Determine the [X, Y] coordinate at the center of the cell enclosing the given text.  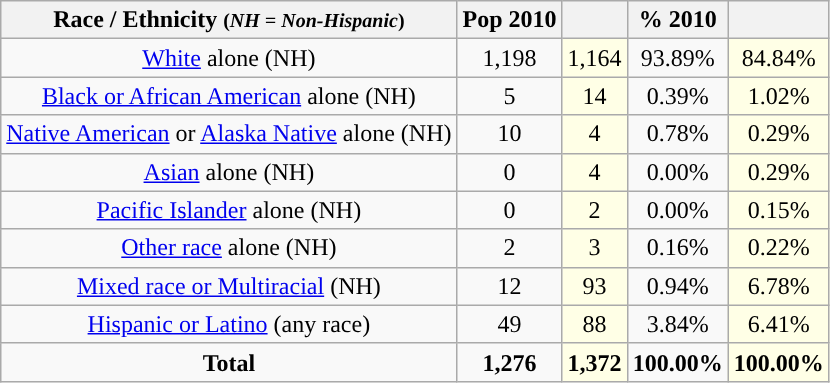
1,198 [510, 58]
0.16% [678, 248]
Asian alone (NH) [229, 172]
0.39% [678, 96]
0.22% [778, 248]
Black or African American alone (NH) [229, 96]
10 [510, 134]
White alone (NH) [229, 58]
3 [594, 248]
93 [594, 286]
6.41% [778, 324]
0.78% [678, 134]
14 [594, 96]
1,276 [510, 362]
1.02% [778, 96]
93.89% [678, 58]
12 [510, 286]
Native American or Alaska Native alone (NH) [229, 134]
0.15% [778, 210]
3.84% [678, 324]
0.94% [678, 286]
Hispanic or Latino (any race) [229, 324]
1,164 [594, 58]
% 2010 [678, 20]
Pacific Islander alone (NH) [229, 210]
49 [510, 324]
Race / Ethnicity (NH = Non-Hispanic) [229, 20]
6.78% [778, 286]
84.84% [778, 58]
1,372 [594, 362]
5 [510, 96]
Mixed race or Multiracial (NH) [229, 286]
88 [594, 324]
Total [229, 362]
Pop 2010 [510, 20]
Other race alone (NH) [229, 248]
